From the cell containing the given text, extract its center point as [x, y] coordinate. 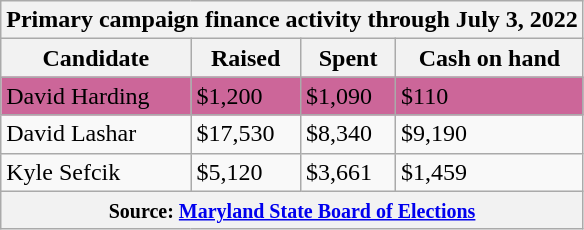
David Harding [96, 96]
Cash on hand [489, 58]
Raised [246, 58]
$8,340 [348, 134]
$1,459 [489, 172]
$1,090 [348, 96]
David Lashar [96, 134]
Candidate [96, 58]
$5,120 [246, 172]
$3,661 [348, 172]
Spent [348, 58]
$1,200 [246, 96]
Source: Maryland State Board of Elections [292, 210]
$9,190 [489, 134]
$110 [489, 96]
Primary campaign finance activity through July 3, 2022 [292, 20]
$17,530 [246, 134]
Kyle Sefcik [96, 172]
